Detect which cell encompasses the target text, then output its [x, y] center coordinate. 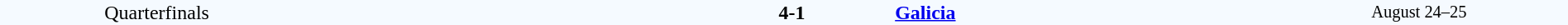
Quarterfinals [157, 12]
August 24–25 [1419, 12]
Galicia [1082, 12]
4-1 [791, 12]
